Search for the cell housing the specified text and yield its [X, Y] center coordinate. 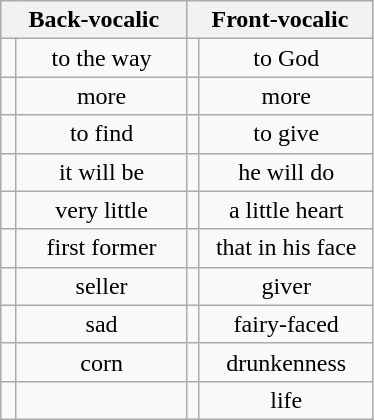
to find [102, 134]
to the way [102, 58]
to God [286, 58]
Front-vocalic [280, 20]
he will do [286, 172]
life [286, 400]
giver [286, 286]
first former [102, 248]
drunkenness [286, 362]
to give [286, 134]
sad [102, 324]
a little heart [286, 210]
corn [102, 362]
Back-vocalic [94, 20]
very little [102, 210]
that in his face [286, 248]
seller [102, 286]
it will be [102, 172]
fairy-faced [286, 324]
